Search for the cell housing the specified text and yield its (x, y) center coordinate. 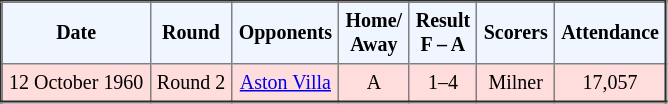
A (374, 83)
1–4 (443, 83)
Scorers (516, 33)
Aston Villa (286, 83)
Round (191, 33)
Milner (516, 83)
Opponents (286, 33)
Attendance (610, 33)
12 October 1960 (76, 83)
17,057 (610, 83)
Date (76, 33)
Round 2 (191, 83)
ResultF – A (443, 33)
Home/Away (374, 33)
